Search for the cell housing the specified text and yield its [X, Y] center coordinate. 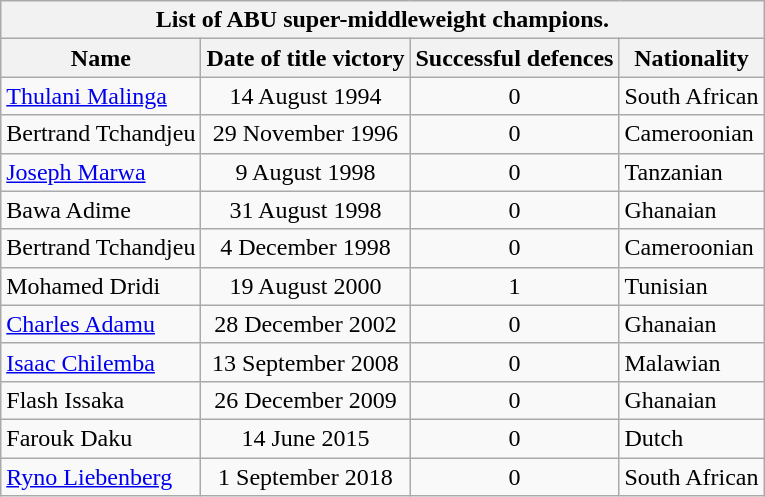
31 August 1998 [306, 210]
Nationality [692, 58]
28 December 2002 [306, 324]
9 August 1998 [306, 172]
Mohamed Dridi [101, 286]
Flash Issaka [101, 400]
Dutch [692, 438]
Name [101, 58]
Charles Adamu [101, 324]
13 September 2008 [306, 362]
Joseph Marwa [101, 172]
Isaac Chilemba [101, 362]
29 November 1996 [306, 134]
1 September 2018 [306, 477]
Farouk Daku [101, 438]
26 December 2009 [306, 400]
1 [514, 286]
Thulani Malinga [101, 96]
List of ABU super-middleweight champions. [382, 20]
Bawa Adime [101, 210]
Tunisian [692, 286]
Date of title victory [306, 58]
19 August 2000 [306, 286]
Successful defences [514, 58]
14 June 2015 [306, 438]
Malawian [692, 362]
14 August 1994 [306, 96]
4 December 1998 [306, 248]
Ryno Liebenberg [101, 477]
Tanzanian [692, 172]
